Output the [x, y] coordinate of the center of the cell containing the given text.  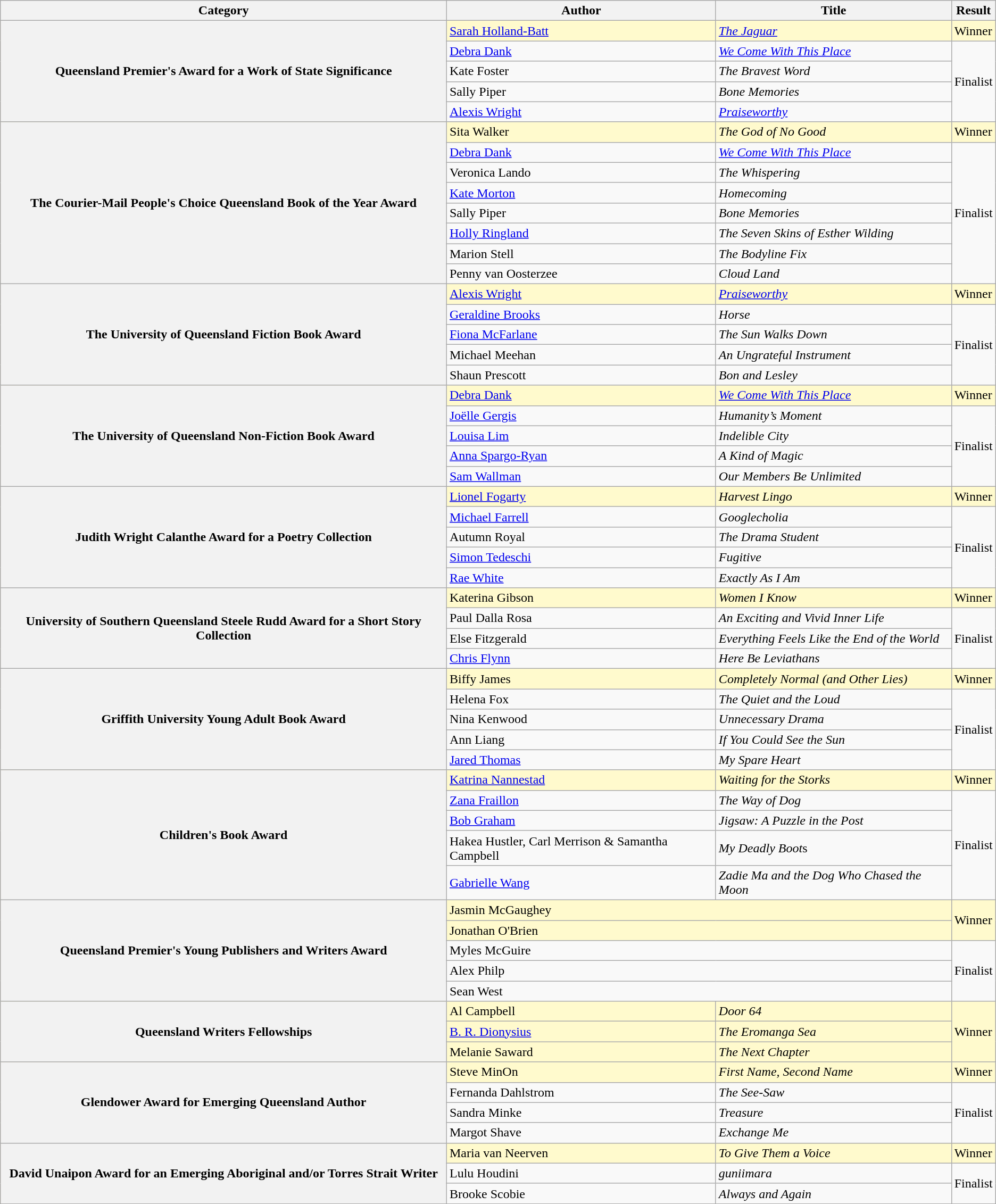
Queensland Premier's Young Publishers and Writers Award [223, 950]
The University of Queensland Fiction Book Award [223, 335]
An Exciting and Vivid Inner Life [833, 618]
Penny van Oosterzee [581, 274]
Chris Flynn [581, 659]
Always and Again [833, 1193]
Sandra Minke [581, 1112]
Marion Stell [581, 254]
Bob Graham [581, 820]
Humanity’s Moment [833, 416]
Jared Thomas [581, 760]
Sita Walker [581, 132]
Rae White [581, 577]
Category [223, 11]
Anna Spargo-Ryan [581, 456]
Katerina Gibson [581, 598]
Katrina Nannestad [581, 780]
Waiting for the Storks [833, 780]
University of Southern Queensland Steele Rudd Award for a Short Story Collection [223, 628]
Treasure [833, 1112]
Steve MinOn [581, 1072]
Gabrielle Wang [581, 882]
Louisa Lim [581, 436]
Hakea Hustler, Carl Merrison & Samantha Campbell [581, 848]
Door 64 [833, 1011]
Exactly As I Am [833, 577]
Here Be Leviathans [833, 659]
Paul Dalla Rosa [581, 618]
The Next Chapter [833, 1052]
Geraldine Brooks [581, 314]
Michael Farrell [581, 517]
Unnecessary Drama [833, 719]
The Drama Student [833, 537]
guniimara [833, 1173]
Fiona McFarlane [581, 335]
Zana Fraillon [581, 800]
Our Members Be Unlimited [833, 476]
Jasmin McGaughey [699, 910]
Women I Know [833, 598]
Ann Liang [581, 740]
Holly Ringland [581, 233]
An Ungrateful Instrument [833, 355]
Googlecholia [833, 517]
Queensland Premier's Award for a Work of State Significance [223, 71]
The Quiet and the Loud [833, 699]
Sean West [699, 991]
My Deadly Boots [833, 848]
The Jaguar [833, 31]
Everything Feels Like the End of the World [833, 638]
Indelible City [833, 436]
Queensland Writers Fellowships [223, 1032]
Result [974, 11]
Bon and Lesley [833, 375]
Children's Book Award [223, 835]
Sam Wallman [581, 476]
Myles McGuire [699, 951]
Brooke Scobie [581, 1193]
The Bravest Word [833, 71]
Michael Meehan [581, 355]
Judith Wright Calanthe Award for a Poetry Collection [223, 537]
The Bodyline Fix [833, 254]
Maria van Neerven [581, 1153]
Lionel Fogarty [581, 496]
Homecoming [833, 193]
The Seven Skins of Esther Wilding [833, 233]
Helena Fox [581, 699]
Horse [833, 314]
Glendower Award for Emerging Queensland Author [223, 1102]
The Whispering [833, 172]
The Eromanga Sea [833, 1032]
Fernanda Dahlstrom [581, 1092]
Kate Morton [581, 193]
Margot Shave [581, 1133]
Jonathan O'Brien [699, 931]
Lulu Houdini [581, 1173]
To Give Them a Voice [833, 1153]
A Kind of Magic [833, 456]
B. R. Dionysius [581, 1032]
Zadie Ma and the Dog Who Chased the Moon [833, 882]
Author [581, 11]
Griffith University Young Adult Book Award [223, 719]
David Unaipon Award for an Emerging Aboriginal and/or Torres Strait Writer [223, 1173]
Simon Tedeschi [581, 557]
The University of Queensland Non-Fiction Book Award [223, 436]
The See-Saw [833, 1092]
Sarah Holland-Batt [581, 31]
Shaun Prescott [581, 375]
Veronica Lando [581, 172]
Biffy James [581, 679]
The Courier-Mail People's Choice Queensland Book of the Year Award [223, 203]
The Way of Dog [833, 800]
Completely Normal (and Other Lies) [833, 679]
Autumn Royal [581, 537]
Harvest Lingo [833, 496]
Nina Kenwood [581, 719]
Fugitive [833, 557]
The Sun Walks Down [833, 335]
My Spare Heart [833, 760]
Alex Philp [699, 971]
Title [833, 11]
First Name, Second Name [833, 1072]
Kate Foster [581, 71]
Al Campbell [581, 1011]
Else Fitzgerald [581, 638]
Cloud Land [833, 274]
Exchange Me [833, 1133]
Melanie Saward [581, 1052]
The God of No Good [833, 132]
Jigsaw: A Puzzle in the Post [833, 820]
If You Could See the Sun [833, 740]
Joëlle Gergis [581, 416]
